Search for the cell housing the specified text and yield its (x, y) center coordinate. 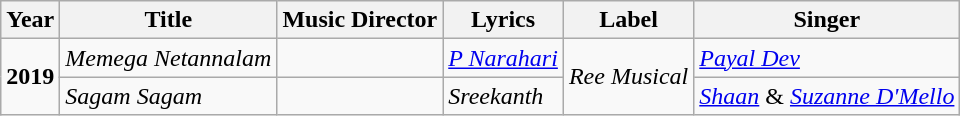
Payal Dev (827, 58)
Sagam Sagam (168, 96)
Memega Netannalam (168, 58)
Label (628, 20)
Shaan & Suzanne D'Mello (827, 96)
Music Director (360, 20)
P Narahari (504, 58)
Singer (827, 20)
Title (168, 20)
Year (30, 20)
Ree Musical (628, 77)
2019 (30, 77)
Lyrics (504, 20)
Sreekanth (504, 96)
